Detect which cell encompasses the target text, then output its [x, y] center coordinate. 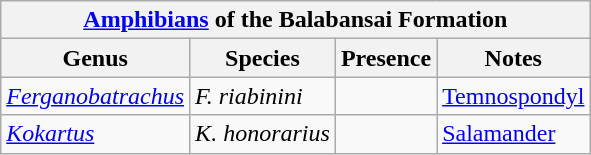
Kokartus [96, 134]
Notes [514, 58]
Salamander [514, 134]
Ferganobatrachus [96, 96]
K. honorarius [263, 134]
Amphibians of the Balabansai Formation [296, 20]
Species [263, 58]
F. riabinini [263, 96]
Genus [96, 58]
Temnospondyl [514, 96]
Presence [386, 58]
